Capture the cell that displays the provided text and extract its (X, Y) central coordinate. 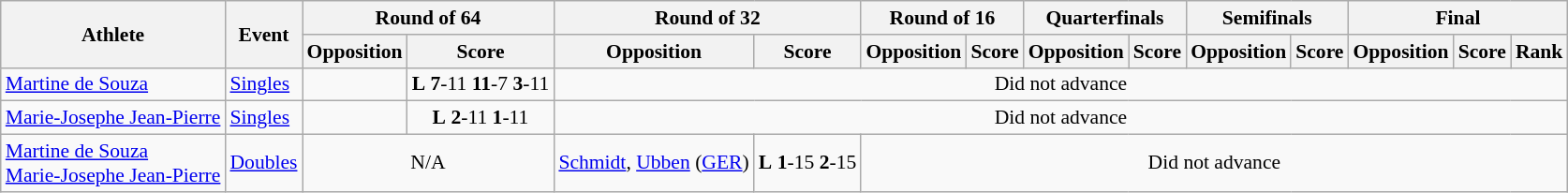
Final (1457, 18)
Round of 64 (429, 18)
Doubles (263, 163)
Round of 32 (707, 18)
Athlete (113, 34)
L 7-11 11-7 3-11 (481, 84)
Event (263, 34)
Semifinals (1266, 18)
L 2-11 1-11 (481, 118)
Schmidt, Ubben (GER) (654, 163)
Martine de SouzaMarie-Josephe Jean-Pierre (113, 163)
Marie-Josephe Jean-Pierre (113, 118)
Martine de Souza (113, 84)
Round of 16 (942, 18)
Quarterfinals (1105, 18)
N/A (429, 163)
L 1-15 2-15 (807, 163)
Rank (1540, 52)
